Return the (x, y) coordinate for the center point of the cell that contains the specified text.  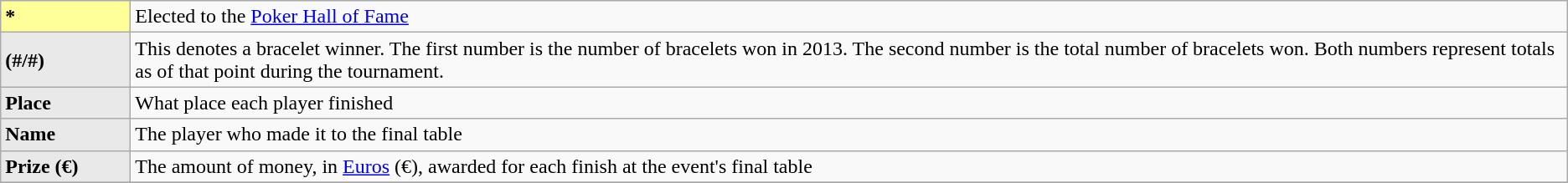
Elected to the Poker Hall of Fame (849, 17)
Place (65, 103)
The amount of money, in Euros (€), awarded for each finish at the event's final table (849, 166)
Name (65, 135)
Prize (€) (65, 166)
* (65, 17)
What place each player finished (849, 103)
(#/#) (65, 60)
The player who made it to the final table (849, 135)
